Find where the given text appears and provide that cell's center as [X, Y] coordinate. 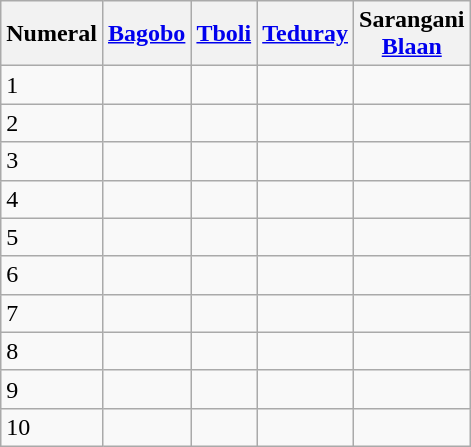
Teduray [306, 34]
7 [52, 313]
Numeral [52, 34]
1 [52, 85]
Sarangani Blaan [412, 34]
Bagobo [146, 34]
9 [52, 389]
8 [52, 351]
3 [52, 161]
Tboli [224, 34]
5 [52, 237]
2 [52, 123]
10 [52, 427]
6 [52, 275]
4 [52, 199]
